Identify which cell holds the provided text, then report its (X, Y) central coordinate. 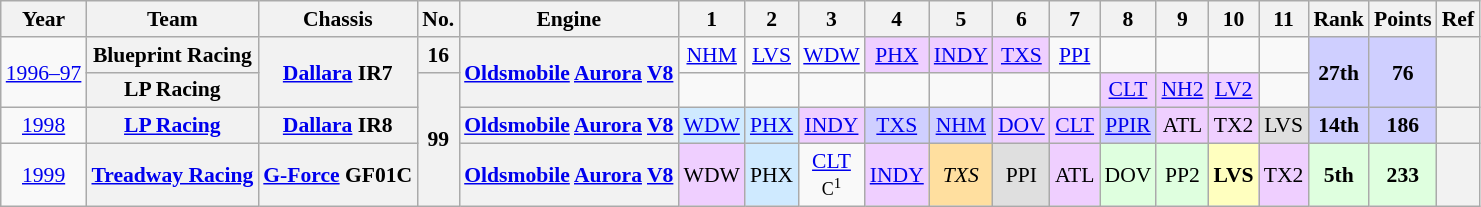
Dallara IR8 (338, 126)
5 (961, 19)
4 (897, 19)
8 (1128, 19)
1 (711, 19)
No. (438, 19)
Team (172, 19)
1996–97 (44, 72)
6 (1022, 19)
PP2 (1182, 176)
CLTC1 (831, 176)
Dallara IR7 (338, 72)
3 (831, 19)
1999 (44, 176)
2 (772, 19)
16 (438, 55)
Blueprint Racing (172, 55)
1998 (44, 126)
PPIR (1128, 126)
233 (1403, 176)
Points (1403, 19)
Treadway Racing (172, 176)
11 (1284, 19)
Ref (1458, 19)
NH2 (1182, 90)
Chassis (338, 19)
99 (438, 139)
14th (1338, 126)
10 (1234, 19)
Rank (1338, 19)
LV2 (1234, 90)
76 (1403, 72)
5th (1338, 176)
Engine (568, 19)
9 (1182, 19)
Year (44, 19)
27th (1338, 72)
G-Force GF01C (338, 176)
186 (1403, 126)
7 (1075, 19)
